From the cell containing the given text, extract its center point as (x, y) coordinate. 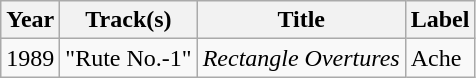
Label (440, 20)
1989 (30, 58)
Ache (440, 58)
Track(s) (128, 20)
Title (301, 20)
Year (30, 20)
Rectangle Overtures (301, 58)
"Rute No.-1" (128, 58)
